Identify which cell holds the provided text, then report its (x, y) central coordinate. 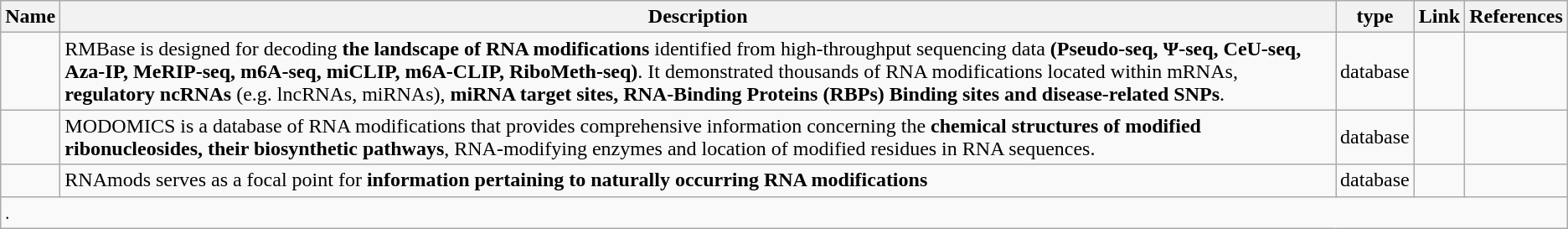
Link (1439, 17)
Description (699, 17)
. (784, 212)
type (1375, 17)
RNAmods serves as a focal point for information pertaining to naturally occurring RNA modifications (699, 180)
References (1516, 17)
Name (30, 17)
